Scan for the cell matching the given text and deliver its (X, Y) coordinate at center. 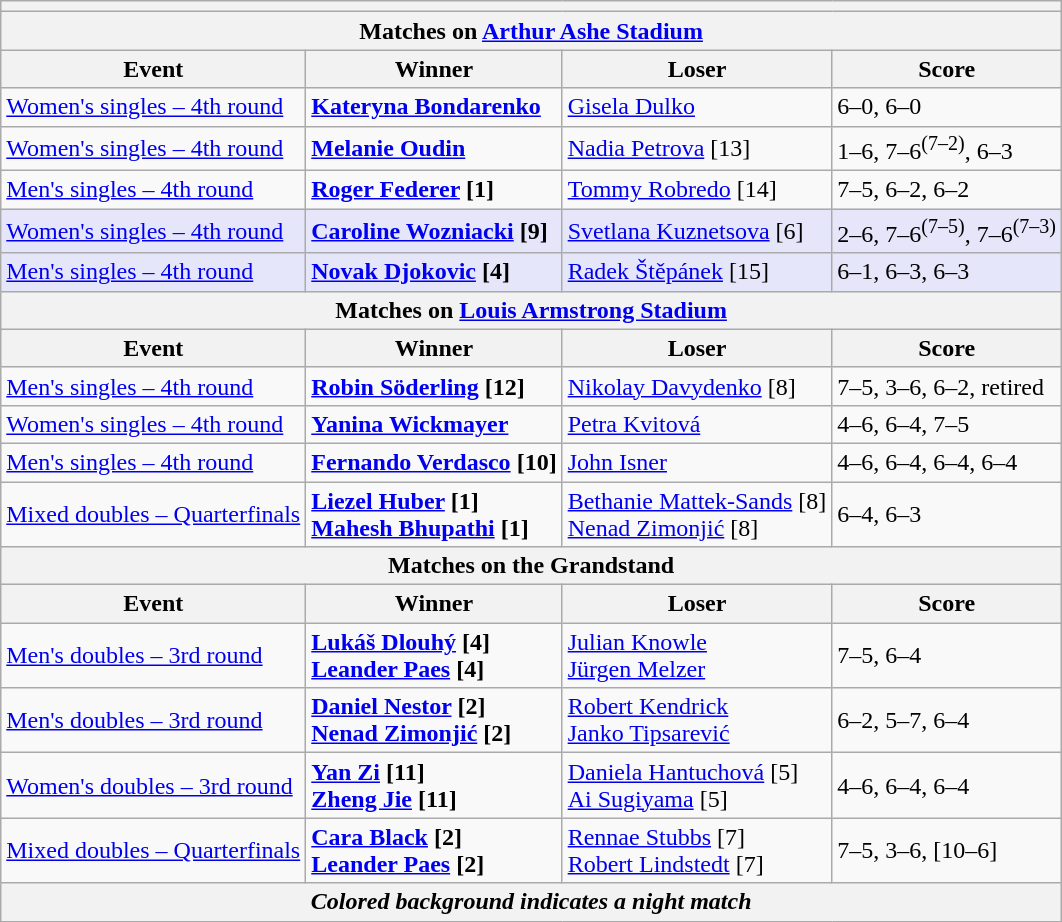
2–6, 7–6(7–5), 7–6(7–3) (947, 232)
Roger Federer [1] (434, 190)
Svetlana Kuznetsova [6] (697, 232)
Colored background indicates a night match (532, 902)
1–6, 7–6(7–2), 6–3 (947, 148)
4–6, 6–4, 6–4 (947, 786)
6–2, 5–7, 6–4 (947, 720)
Yanina Wickmayer (434, 424)
Nikolay Davydenko [8] (697, 386)
Daniela Hantuchová [5] Ai Sugiyama [5] (697, 786)
Bethanie Mattek-Sands [8] Nenad Zimonjić [8] (697, 514)
Nadia Petrova [13] (697, 148)
Matches on the Grandstand (532, 566)
Gisela Dulko (697, 107)
4–6, 6–4, 6–4, 6–4 (947, 462)
Liezel Huber [1] Mahesh Bhupathi [1] (434, 514)
6–1, 6–3, 6–3 (947, 272)
Novak Djokovic [4] (434, 272)
7–5, 3–6, [10–6] (947, 850)
Rennae Stubbs [7] Robert Lindstedt [7] (697, 850)
Lukáš Dlouhý [4] Leander Paes [4] (434, 656)
7–5, 3–6, 6–2, retired (947, 386)
Tommy Robredo [14] (697, 190)
6–0, 6–0 (947, 107)
6–4, 6–3 (947, 514)
Matches on Arthur Ashe Stadium (532, 31)
Daniel Nestor [2] Nenad Zimonjić [2] (434, 720)
John Isner (697, 462)
Robin Söderling [12] (434, 386)
Petra Kvitová (697, 424)
7–5, 6–2, 6–2 (947, 190)
Women's doubles – 3rd round (154, 786)
Matches on Louis Armstrong Stadium (532, 310)
Yan Zi [11] Zheng Jie [11] (434, 786)
Kateryna Bondarenko (434, 107)
Radek Štěpánek [15] (697, 272)
Cara Black [2] Leander Paes [2] (434, 850)
Fernando Verdasco [10] (434, 462)
4–6, 6–4, 7–5 (947, 424)
Melanie Oudin (434, 148)
Robert Kendrick Janko Tipsarević (697, 720)
7–5, 6–4 (947, 656)
Julian Knowle Jürgen Melzer (697, 656)
Caroline Wozniacki [9] (434, 232)
